For the text-containing cell, return its midpoint in (x, y) coordinate format. 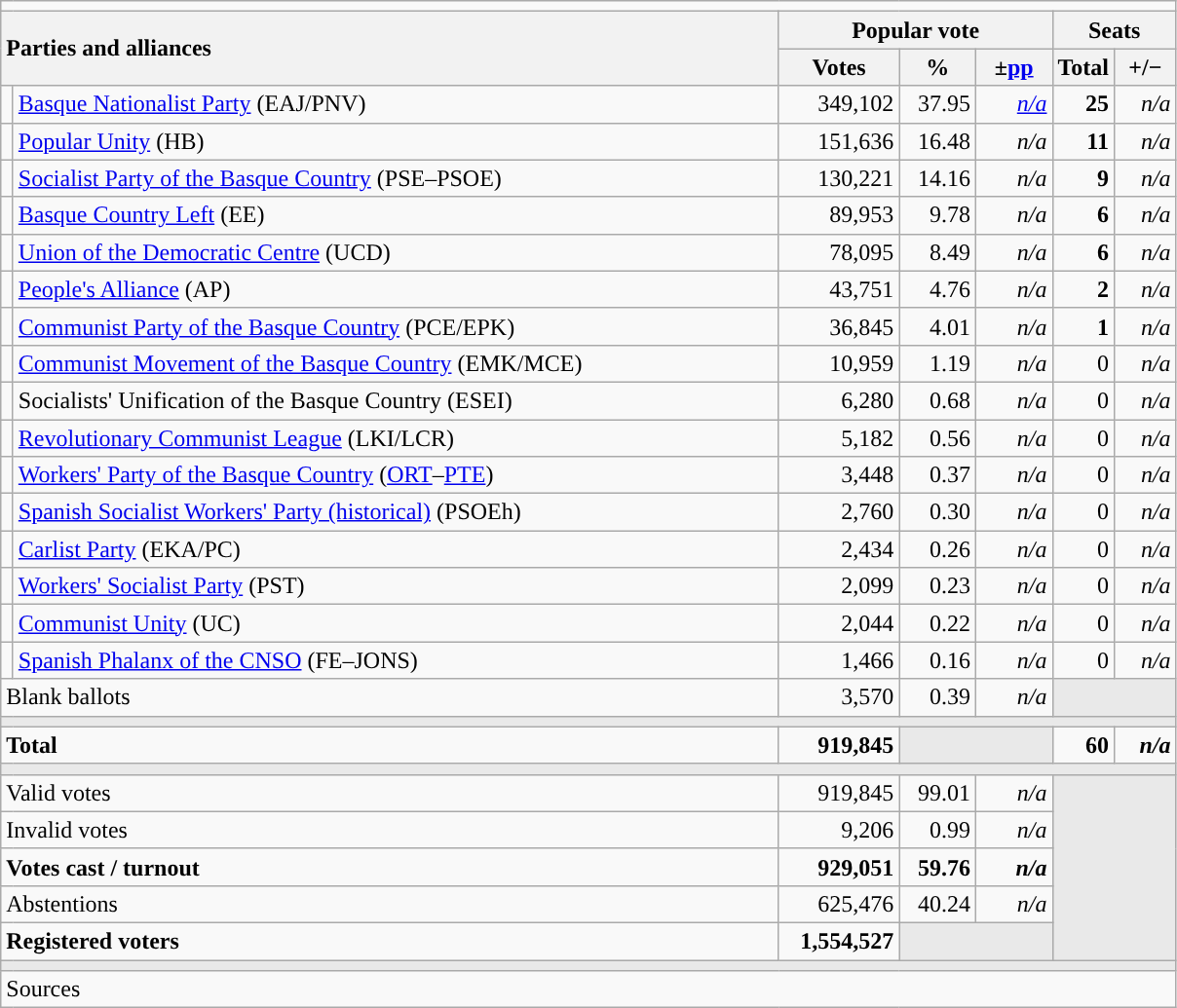
625,476 (839, 904)
37.95 (937, 104)
Popular vote (916, 30)
3,448 (839, 475)
0.99 (937, 830)
0.39 (937, 697)
Abstentions (390, 904)
151,636 (839, 141)
Revolutionary Communist League (LKI/LCR) (396, 437)
0.56 (937, 437)
1 (1083, 326)
Basque Nationalist Party (EAJ/PNV) (396, 104)
40.24 (937, 904)
Valid votes (390, 793)
3,570 (839, 697)
43,751 (839, 289)
Union of the Democratic Centre (UCD) (396, 252)
Blank ballots (390, 697)
9,206 (839, 830)
2 (1083, 289)
0.30 (937, 512)
14.16 (937, 178)
% (937, 67)
People's Alliance (AP) (396, 289)
6,280 (839, 400)
5,182 (839, 437)
Basque Country Left (EE) (396, 215)
Registered voters (390, 941)
16.48 (937, 141)
4.76 (937, 289)
4.01 (937, 326)
Invalid votes (390, 830)
±pp (1013, 67)
Spanish Socialist Workers' Party (historical) (PSOEh) (396, 512)
Communist Unity (UC) (396, 623)
349,102 (839, 104)
10,959 (839, 363)
Socialists' Unification of the Basque Country (ESEI) (396, 400)
25 (1083, 104)
Spanish Phalanx of the CNSO (FE–JONS) (396, 660)
Popular Unity (HB) (396, 141)
99.01 (937, 793)
1.19 (937, 363)
0.26 (937, 549)
0.37 (937, 475)
+/− (1146, 67)
0.16 (937, 660)
9.78 (937, 215)
Communist Movement of the Basque Country (EMK/MCE) (396, 363)
Parties and alliances (390, 49)
Carlist Party (EKA/PC) (396, 549)
0.68 (937, 400)
Workers' Party of the Basque Country (ORT–PTE) (396, 475)
78,095 (839, 252)
Sources (588, 989)
929,051 (839, 867)
130,221 (839, 178)
Socialist Party of the Basque Country (PSE–PSOE) (396, 178)
0.22 (937, 623)
Votes cast / turnout (390, 867)
2,434 (839, 549)
59.76 (937, 867)
1,554,527 (839, 941)
11 (1083, 141)
36,845 (839, 326)
60 (1083, 745)
Communist Party of the Basque Country (PCE/EPK) (396, 326)
2,044 (839, 623)
Seats (1115, 30)
9 (1083, 178)
89,953 (839, 215)
Workers' Socialist Party (PST) (396, 586)
1,466 (839, 660)
8.49 (937, 252)
0.23 (937, 586)
2,099 (839, 586)
Votes (839, 67)
2,760 (839, 512)
